From the cell containing the given text, extract its center point as (X, Y) coordinate. 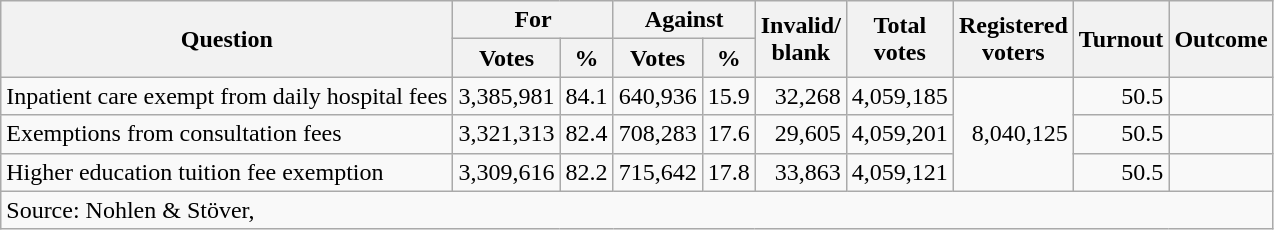
3,385,981 (506, 96)
4,059,185 (900, 96)
82.4 (586, 134)
640,936 (658, 96)
82.2 (586, 172)
Question (227, 39)
29,605 (800, 134)
17.6 (728, 134)
Turnout (1121, 39)
Source: Nohlen & Stöver, (637, 210)
Registeredvoters (1013, 39)
17.8 (728, 172)
84.1 (586, 96)
3,321,313 (506, 134)
Totalvotes (900, 39)
33,863 (800, 172)
3,309,616 (506, 172)
Higher education tuition fee exemption (227, 172)
15.9 (728, 96)
708,283 (658, 134)
715,642 (658, 172)
4,059,121 (900, 172)
For (533, 20)
8,040,125 (1013, 134)
Invalid/blank (800, 39)
Outcome (1221, 39)
Against (684, 20)
4,059,201 (900, 134)
Inpatient care exempt from daily hospital fees (227, 96)
Exemptions from consultation fees (227, 134)
32,268 (800, 96)
